Return the [X, Y] coordinate for the center point of the cell that contains the specified text.  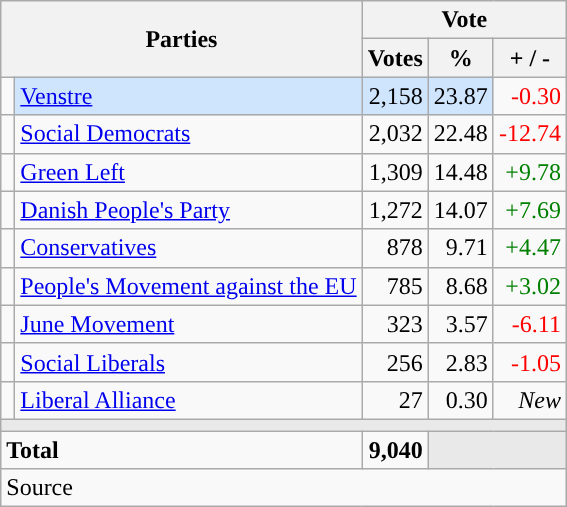
+7.69 [530, 210]
Liberal Alliance [188, 400]
Green Left [188, 172]
People's Movement against the EU [188, 286]
9.71 [460, 248]
-1.05 [530, 362]
9,040 [395, 449]
Social Liberals [188, 362]
3.57 [460, 324]
1,272 [395, 210]
878 [395, 248]
+3.02 [530, 286]
New [530, 400]
-12.74 [530, 134]
-0.30 [530, 96]
Parties [182, 39]
Total [182, 449]
Votes [395, 58]
14.48 [460, 172]
-6.11 [530, 324]
+9.78 [530, 172]
Vote [464, 20]
1,309 [395, 172]
Source [284, 488]
% [460, 58]
Conservatives [188, 248]
14.07 [460, 210]
Danish People's Party [188, 210]
Venstre [188, 96]
0.30 [460, 400]
23.87 [460, 96]
785 [395, 286]
Social Democrats [188, 134]
June Movement [188, 324]
256 [395, 362]
+4.47 [530, 248]
2,032 [395, 134]
22.48 [460, 134]
2.83 [460, 362]
8.68 [460, 286]
+ / - [530, 58]
323 [395, 324]
27 [395, 400]
2,158 [395, 96]
